Return [x, y] of the center of cell containing provided text 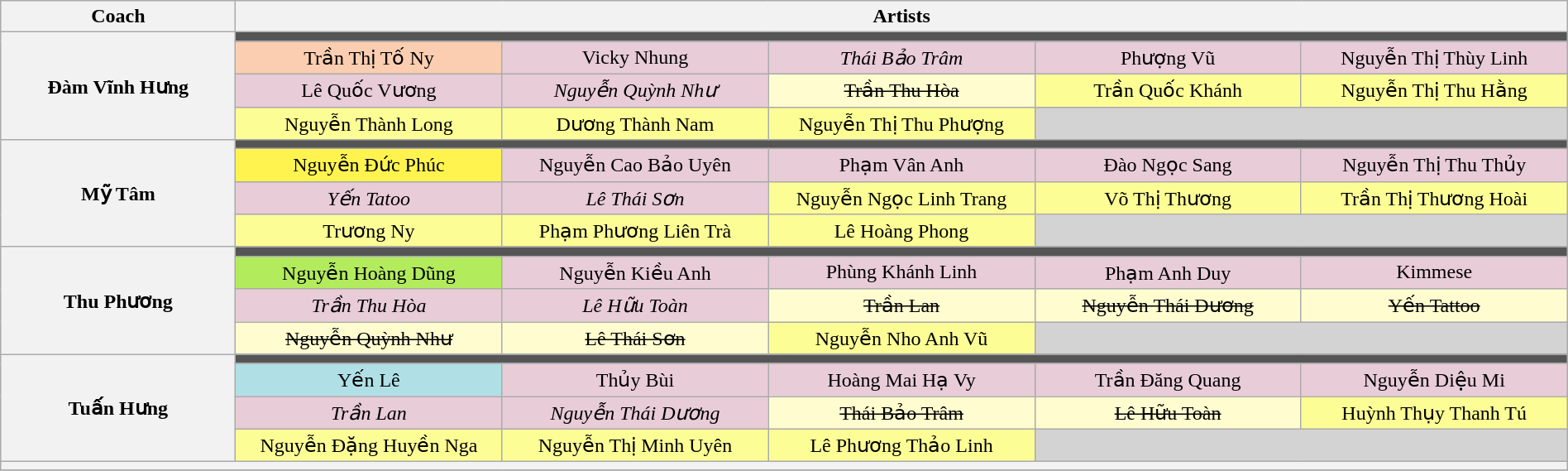
Nguyễn Thị Thu Thủy [1434, 166]
Trần Thị Thương Hoài [1434, 198]
Lê Quốc Vương [369, 90]
Trần Thị Tố Ny [369, 58]
Nguyễn Diệu Mi [1434, 380]
Kimmese [1434, 272]
Phạm Vân Anh [901, 166]
Nguyễn Nho Anh Vũ [901, 338]
Nguyễn Kiều Anh [635, 272]
Lê Hoàng Phong [901, 231]
Nguyễn Ngọc Linh Trang [901, 198]
Thu Phương [118, 300]
Nguyễn Thành Long [369, 123]
Nguyễn Thị Thùy Linh [1434, 58]
Yến Lê [369, 380]
Thủy Bùi [635, 380]
Lê Phương Thảo Linh [901, 445]
Nguyễn Thị Minh Uyên [635, 445]
Trần Quốc Khánh [1168, 90]
Tuấn Hưng [118, 408]
Phượng Vũ [1168, 58]
Trần Đăng Quang [1168, 380]
Coach [118, 17]
Nguyễn Hoàng Dũng [369, 272]
Hoàng Mai Hạ Vy [901, 380]
Vicky Nhung [635, 58]
Phùng Khánh Linh [901, 272]
Nguyễn Cao Bảo Uyên [635, 166]
Phạm Anh Duy [1168, 272]
Yến Tattoo [1434, 305]
Nguyễn Thị Thu Phượng [901, 123]
Đàm Vĩnh Hưng [118, 86]
Nguyễn Đặng Huyền Nga [369, 445]
Nguyễn Thị Thu Hằng [1434, 90]
Võ Thị Thương [1168, 198]
Yến Tatoo [369, 198]
Dương Thành Nam [635, 123]
Phạm Phương Liên Trà [635, 231]
Mỹ Tâm [118, 194]
Trương Ny [369, 231]
Nguyễn Đức Phúc [369, 166]
Artists [901, 17]
Đào Ngọc Sang [1168, 166]
Huỳnh Thụy Thanh Tú [1434, 413]
